Identify which cell holds the provided text, then report its (X, Y) central coordinate. 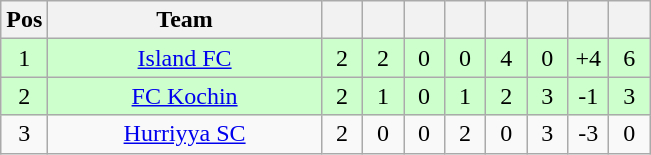
Island FC (185, 58)
-3 (588, 134)
4 (506, 58)
Team (185, 20)
FC Kochin (185, 96)
Hurriyya SC (185, 134)
6 (630, 58)
Pos (24, 20)
+4 (588, 58)
-1 (588, 96)
